Determine the [X, Y] coordinate at the center of the cell enclosing the given text.  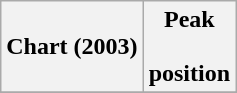
Chart (2003) [72, 47]
Peakposition [189, 47]
